From the cell containing the given text, extract its center point as [X, Y] coordinate. 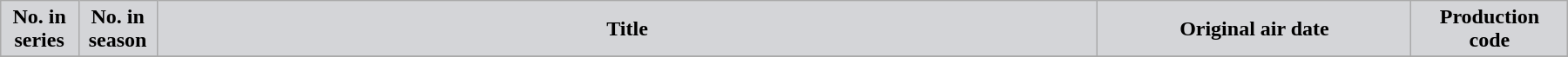
Productioncode [1490, 29]
No. inseries [39, 29]
No. inseason [118, 29]
Original air date [1254, 29]
Title [627, 29]
